Return [x, y] of the center of cell containing provided text 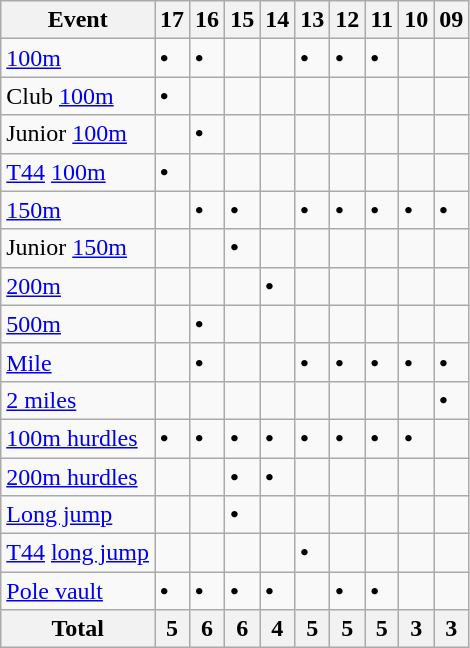
12 [348, 20]
200m [78, 286]
13 [312, 20]
100m [78, 58]
Long jump [78, 515]
2 miles [78, 400]
150m [78, 210]
100m hurdles [78, 438]
17 [172, 20]
16 [208, 20]
15 [242, 20]
14 [278, 20]
Total [78, 629]
Event [78, 20]
T44 100m [78, 172]
Junior 150m [78, 248]
500m [78, 324]
4 [278, 629]
Club 100m [78, 96]
Pole vault [78, 591]
Mile [78, 362]
11 [382, 20]
10 [416, 20]
200m hurdles [78, 477]
09 [452, 20]
Junior 100m [78, 134]
T44 long jump [78, 553]
